Output the [x, y] coordinate of the center of the cell containing the given text.  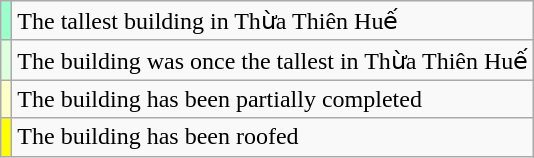
The building was once the tallest in Thừa Thiên Huế [273, 60]
The building has been partially completed [273, 99]
The building has been roofed [273, 137]
The tallest building in Thừa Thiên Huế [273, 21]
